Capture the cell that displays the provided text and extract its (x, y) central coordinate. 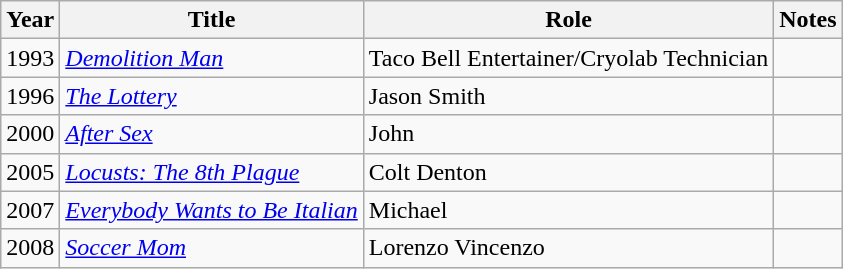
Everybody Wants to Be Italian (212, 210)
Title (212, 20)
Locusts: The 8th Plague (212, 172)
Lorenzo Vincenzo (568, 248)
After Sex (212, 134)
1993 (30, 58)
2007 (30, 210)
Jason Smith (568, 96)
Soccer Mom (212, 248)
2005 (30, 172)
2008 (30, 248)
Year (30, 20)
2000 (30, 134)
Michael (568, 210)
1996 (30, 96)
Taco Bell Entertainer/Cryolab Technician (568, 58)
The Lottery (212, 96)
Colt Denton (568, 172)
Demolition Man (212, 58)
John (568, 134)
Notes (808, 20)
Role (568, 20)
